Find where the given text appears and provide that cell's center as [X, Y] coordinate. 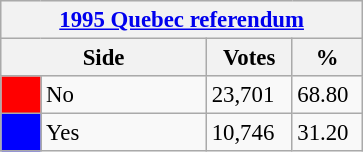
Side [104, 58]
% [328, 58]
Votes [249, 58]
23,701 [249, 95]
68.80 [328, 95]
Yes [124, 133]
31.20 [328, 133]
1995 Quebec referendum [182, 20]
10,746 [249, 133]
No [124, 95]
